Detect which cell encompasses the target text, then output its (X, Y) center coordinate. 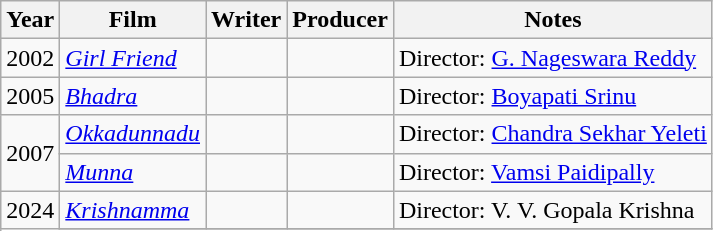
2007 (30, 153)
2024 (30, 210)
Director: Vamsi Paidipally (552, 172)
Bhadra (133, 96)
Girl Friend (133, 58)
Munna (133, 172)
Writer (246, 20)
Director: Chandra Sekhar Yeleti (552, 134)
Year (30, 20)
Director: V. V. Gopala Krishna (552, 210)
Director: G. Nageswara Reddy (552, 58)
Krishnamma (133, 210)
Notes (552, 20)
Film (133, 20)
Producer (340, 20)
2002 (30, 58)
2005 (30, 96)
Okkadunnadu (133, 134)
Director: Boyapati Srinu (552, 96)
